Detect which cell encompasses the target text, then output its (X, Y) center coordinate. 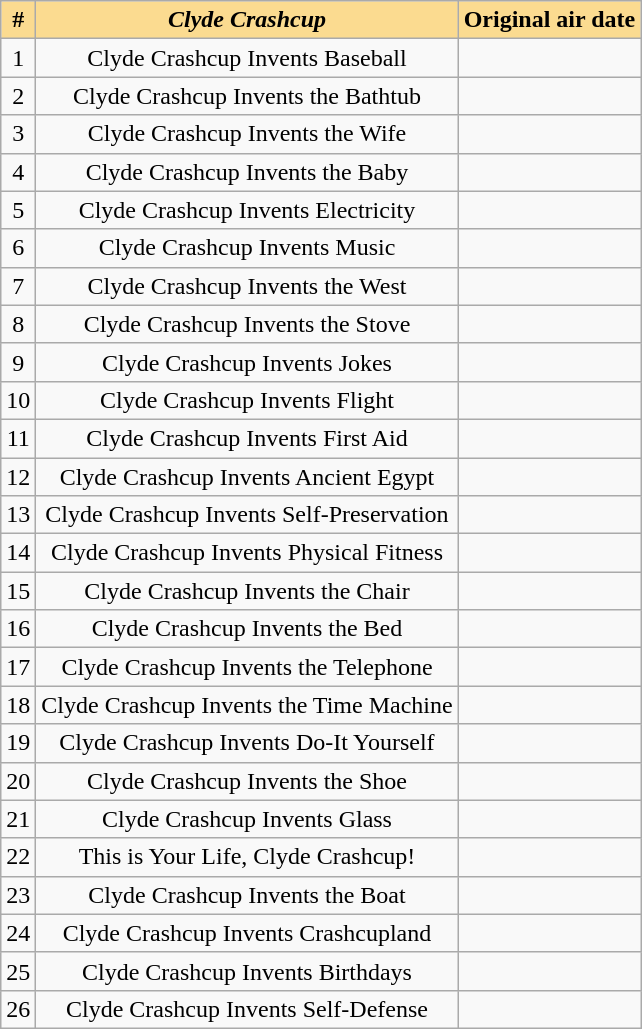
12 (18, 477)
22 (18, 857)
1 (18, 58)
14 (18, 553)
11 (18, 438)
Clyde Crashcup Invents the Shoe (247, 781)
8 (18, 324)
24 (18, 933)
5 (18, 210)
Clyde Crashcup Invents the Bed (247, 629)
Original air date (550, 20)
Clyde Crashcup Invents the Chair (247, 591)
20 (18, 781)
Clyde Crashcup Invents the Boat (247, 895)
Clyde Crashcup Invents the Stove (247, 324)
Clyde Crashcup Invents the Telephone (247, 667)
9 (18, 362)
Clyde Crashcup Invents the Baby (247, 172)
Clyde Crashcup (247, 20)
25 (18, 971)
Clyde Crashcup Invents First Aid (247, 438)
Clyde Crashcup Invents Crashcupland (247, 933)
Clyde Crashcup Invents Baseball (247, 58)
15 (18, 591)
This is Your Life, Clyde Crashcup! (247, 857)
Clyde Crashcup Invents Ancient Egypt (247, 477)
4 (18, 172)
Clyde Crashcup Invents the West (247, 286)
23 (18, 895)
13 (18, 515)
# (18, 20)
Clyde Crashcup Invents Physical Fitness (247, 553)
Clyde Crashcup Invents Jokes (247, 362)
Clyde Crashcup Invents Do-It Yourself (247, 743)
Clyde Crashcup Invents Electricity (247, 210)
Clyde Crashcup Invents Self-Preservation (247, 515)
Clyde Crashcup Invents the Time Machine (247, 705)
2 (18, 96)
Clyde Crashcup Invents the Wife (247, 134)
Clyde Crashcup Invents Music (247, 248)
Clyde Crashcup Invents Birthdays (247, 971)
Clyde Crashcup Invents Flight (247, 400)
21 (18, 819)
10 (18, 400)
19 (18, 743)
Clyde Crashcup Invents the Bathtub (247, 96)
3 (18, 134)
7 (18, 286)
6 (18, 248)
16 (18, 629)
Clyde Crashcup Invents Self-Defense (247, 1009)
Clyde Crashcup Invents Glass (247, 819)
17 (18, 667)
18 (18, 705)
26 (18, 1009)
